Find where the given text appears and provide that cell's center as [X, Y] coordinate. 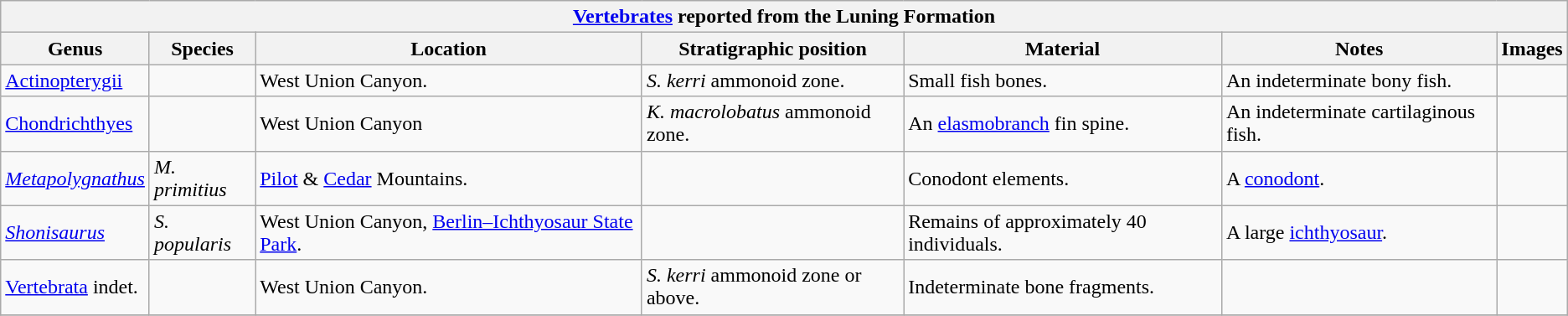
West Union Canyon, Berlin–Ichthyosaur State Park. [449, 233]
Actinopterygii [75, 80]
Material [1063, 49]
Metapolygnathus [75, 178]
A conodont. [1359, 178]
K. macrolobatus ammonoid zone. [772, 124]
M. primitius [202, 178]
Stratigraphic position [772, 49]
An indeterminate cartilaginous fish. [1359, 124]
Pilot & Cedar Mountains. [449, 178]
Notes [1359, 49]
Small fish bones. [1063, 80]
S. kerri ammonoid zone or above. [772, 287]
Genus [75, 49]
S. kerri ammonoid zone. [772, 80]
Remains of approximately 40 individuals. [1063, 233]
Images [1532, 49]
A large ichthyosaur. [1359, 233]
An indeterminate bony fish. [1359, 80]
West Union Canyon [449, 124]
Indeterminate bone fragments. [1063, 287]
Vertebrates reported from the Luning Formation [784, 17]
Location [449, 49]
Chondrichthyes [75, 124]
Vertebrata indet. [75, 287]
An elasmobranch fin spine. [1063, 124]
Species [202, 49]
S. popularis [202, 233]
Shonisaurus [75, 233]
Conodont elements. [1063, 178]
